Detect which cell encompasses the target text, then output its (x, y) center coordinate. 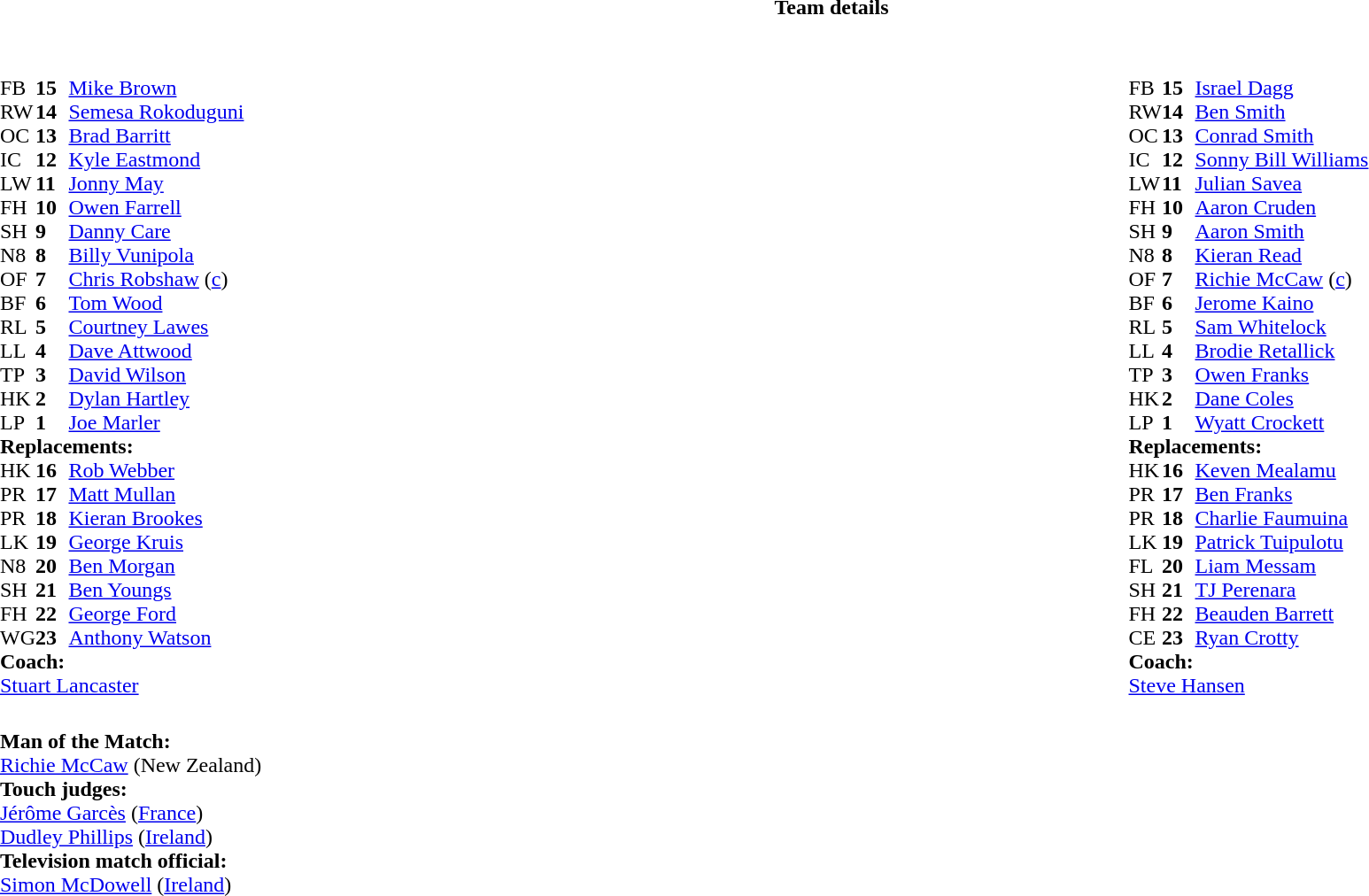
Anthony Watson (156, 637)
Conrad Smith (1282, 136)
Courtney Lawes (156, 328)
Aaron Smith (1282, 232)
Kyle Eastmond (156, 159)
Joe Marler (156, 423)
Dave Attwood (156, 351)
CE (1146, 637)
Ben Smith (1282, 112)
Rob Webber (156, 471)
Julian Savea (1282, 184)
Brad Barritt (156, 136)
Owen Farrell (156, 207)
David Wilson (156, 375)
Richie McCaw (c) (1282, 280)
Wyatt Crockett (1282, 423)
Liam Messam (1282, 567)
Israel Dagg (1282, 89)
Steve Hansen (1249, 685)
Ryan Crotty (1282, 637)
Dylan Hartley (156, 398)
Patrick Tuipulotu (1282, 542)
Jonny May (156, 184)
Ben Franks (1282, 494)
Billy Vunipola (156, 255)
Ben Youngs (156, 590)
Sam Whitelock (1282, 328)
George Kruis (156, 542)
Kieran Brookes (156, 519)
Beauden Barrett (1282, 614)
Semesa Rokoduguni (156, 112)
Dane Coles (1282, 398)
TJ Perenara (1282, 590)
Charlie Faumuina (1282, 519)
WG (18, 637)
Sonny Bill Williams (1282, 159)
Chris Robshaw (c) (156, 280)
Matt Mullan (156, 494)
Jerome Kaino (1282, 303)
Keven Mealamu (1282, 471)
Danny Care (156, 232)
Mike Brown (156, 89)
Brodie Retallick (1282, 351)
FL (1146, 567)
Ben Morgan (156, 567)
Aaron Cruden (1282, 207)
Kieran Read (1282, 255)
Stuart Lancaster (122, 685)
George Ford (156, 614)
Tom Wood (156, 303)
Owen Franks (1282, 375)
